Capture the cell that displays the provided text and extract its [X, Y] central coordinate. 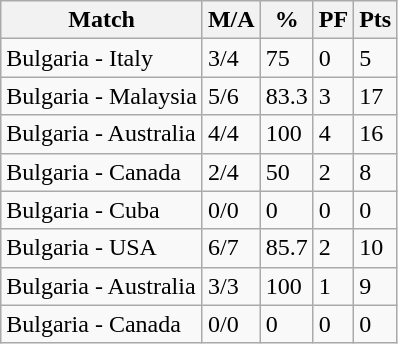
3/3 [231, 286]
16 [376, 134]
Bulgaria - Malaysia [102, 96]
50 [286, 172]
Bulgaria - USA [102, 248]
85.7 [286, 248]
1 [333, 286]
83.3 [286, 96]
17 [376, 96]
9 [376, 286]
8 [376, 172]
6/7 [231, 248]
% [286, 20]
3 [333, 96]
4 [333, 134]
2/4 [231, 172]
Match [102, 20]
5 [376, 58]
Bulgaria - Cuba [102, 210]
M/A [231, 20]
4/4 [231, 134]
75 [286, 58]
PF [333, 20]
10 [376, 248]
Bulgaria - Italy [102, 58]
Pts [376, 20]
5/6 [231, 96]
3/4 [231, 58]
